Determine the (x, y) coordinate at the center of the cell enclosing the given text.  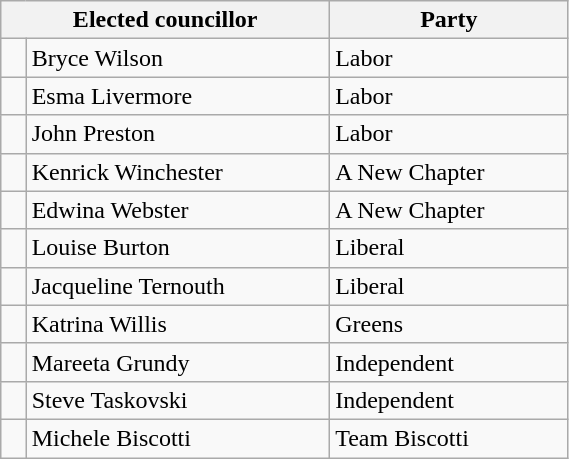
John Preston (178, 134)
Bryce Wilson (178, 58)
Greens (449, 324)
Team Biscotti (449, 438)
Esma Livermore (178, 96)
Michele Biscotti (178, 438)
Kenrick Winchester (178, 172)
Party (449, 20)
Mareeta Grundy (178, 362)
Jacqueline Ternouth (178, 286)
Elected councillor (166, 20)
Katrina Willis (178, 324)
Edwina Webster (178, 210)
Louise Burton (178, 248)
Steve Taskovski (178, 400)
